Output the (x, y) coordinate of the center of the cell containing the given text.  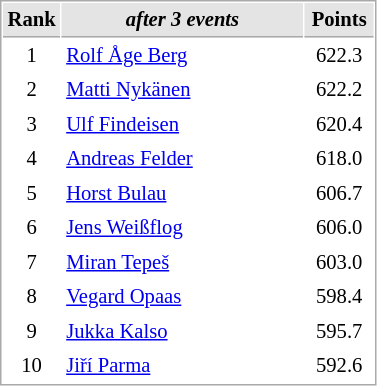
Ulf Findeisen (183, 124)
Horst Bulau (183, 194)
8 (32, 296)
Jukka Kalso (183, 332)
620.4 (340, 124)
Andreas Felder (183, 158)
618.0 (340, 158)
10 (32, 366)
603.0 (340, 262)
Jiří Parma (183, 366)
after 3 events (183, 20)
622.2 (340, 90)
7 (32, 262)
606.7 (340, 194)
4 (32, 158)
595.7 (340, 332)
592.6 (340, 366)
Points (340, 20)
9 (32, 332)
606.0 (340, 228)
622.3 (340, 56)
Rank (32, 20)
2 (32, 90)
Matti Nykänen (183, 90)
6 (32, 228)
Miran Tepeš (183, 262)
Rolf Åge Berg (183, 56)
Vegard Opaas (183, 296)
3 (32, 124)
Jens Weißflog (183, 228)
5 (32, 194)
598.4 (340, 296)
1 (32, 56)
